Find where the given text appears and provide that cell's center as (X, Y) coordinate. 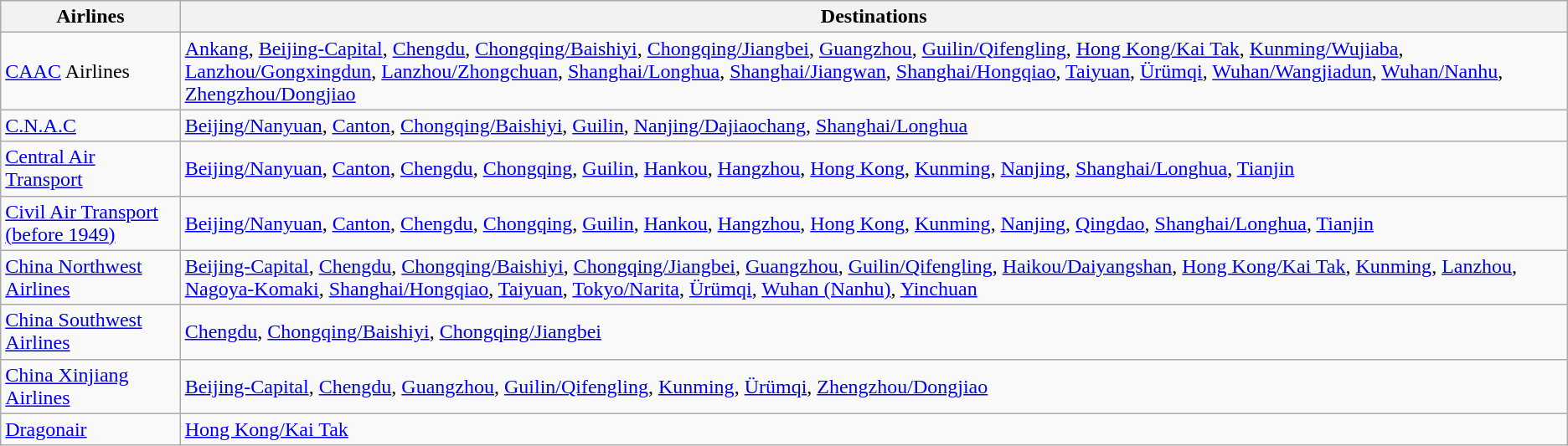
China Northwest Airlines (90, 278)
C.N.A.C (90, 126)
Beijing/Nanyuan, Canton, Chongqing/Baishiyi, Guilin, Nanjing/Dajiaochang, Shanghai/Longhua (874, 126)
China Southwest Airlines (90, 331)
Civil Air Transport (before 1949) (90, 223)
Central Air Transport (90, 169)
Airlines (90, 17)
CAAC Airlines (90, 71)
Beijing/Nanyuan, Canton, Chengdu, Chongqing, Guilin, Hankou, Hangzhou, Hong Kong, Kunming, Nanjing, Qingdao, Shanghai/Longhua, Tianjin (874, 223)
Beijing-Capital, Chengdu, Guangzhou, Guilin/Qifengling, Kunming, Ürümqi, Zhengzhou/Dongjiao (874, 387)
Beijing/Nanyuan, Canton, Chengdu, Chongqing, Guilin, Hankou, Hangzhou, Hong Kong, Kunming, Nanjing, Shanghai/Longhua, Tianjin (874, 169)
China Xinjiang Airlines (90, 387)
Chengdu, Chongqing/Baishiyi, Chongqing/Jiangbei (874, 331)
Destinations (874, 17)
Dragonair (90, 429)
Hong Kong/Kai Tak (874, 429)
